Locate the cell with the specified text and output its (X, Y) center coordinate. 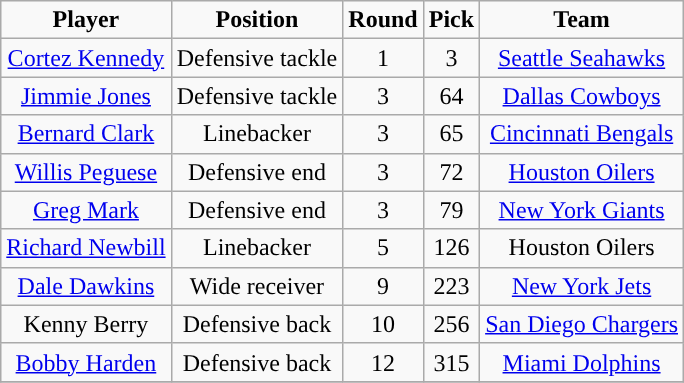
Greg Mark (86, 210)
12 (383, 362)
79 (451, 210)
315 (451, 362)
Player (86, 20)
Round (383, 20)
126 (451, 248)
Wide receiver (257, 286)
Dallas Cowboys (582, 96)
64 (451, 96)
Willis Peguese (86, 172)
72 (451, 172)
Richard Newbill (86, 248)
65 (451, 134)
9 (383, 286)
Seattle Seahawks (582, 58)
10 (383, 324)
Position (257, 20)
Jimmie Jones (86, 96)
Pick (451, 20)
256 (451, 324)
1 (383, 58)
New York Jets (582, 286)
Bobby Harden (86, 362)
Bernard Clark (86, 134)
Miami Dolphins (582, 362)
San Diego Chargers (582, 324)
223 (451, 286)
Cincinnati Bengals (582, 134)
Team (582, 20)
Cortez Kennedy (86, 58)
Kenny Berry (86, 324)
Dale Dawkins (86, 286)
5 (383, 248)
New York Giants (582, 210)
